Provide the [x, y] coordinate of the cell's center where the given text is located.  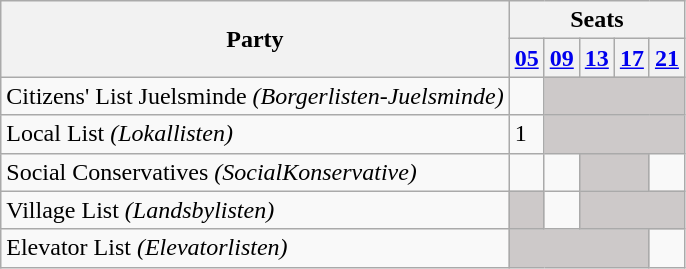
Party [255, 39]
17 [632, 58]
Social Conservatives (SocialKonservative) [255, 172]
Village List (Landsbylisten) [255, 210]
05 [526, 58]
Citizens' List Juelsminde (Borgerlisten-Juelsminde) [255, 96]
09 [562, 58]
21 [666, 58]
1 [526, 134]
Local List (Lokallisten) [255, 134]
13 [596, 58]
Seats [596, 20]
Elevator List (Elevatorlisten) [255, 248]
